Return (X, Y) of the center of cell containing provided text 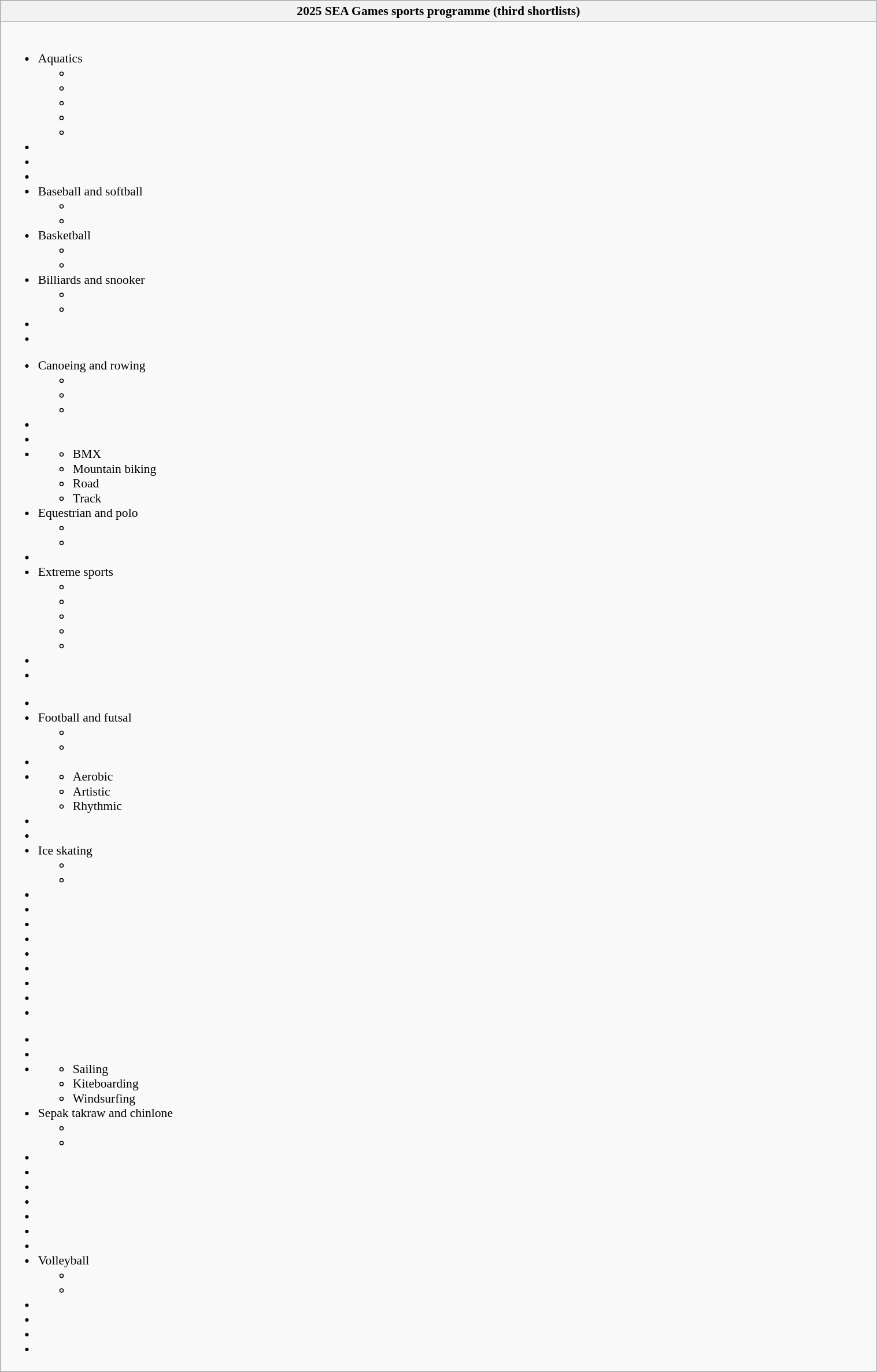
2025 SEA Games sports programme (third shortlists) (438, 11)
